For the text-containing cell, return its midpoint in [X, Y] coordinate format. 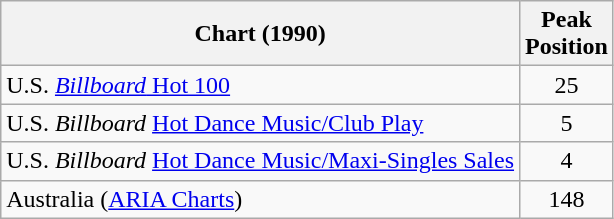
U.S. Billboard Hot Dance Music/Club Play [260, 123]
4 [567, 161]
U.S. Billboard Hot Dance Music/Maxi-Singles Sales [260, 161]
148 [567, 199]
U.S. Billboard Hot 100 [260, 85]
Australia (ARIA Charts) [260, 199]
25 [567, 85]
PeakPosition [567, 34]
5 [567, 123]
Chart (1990) [260, 34]
